Pinpoint the cell where the given text exists, returning its (x, y) midpoint coordinate. 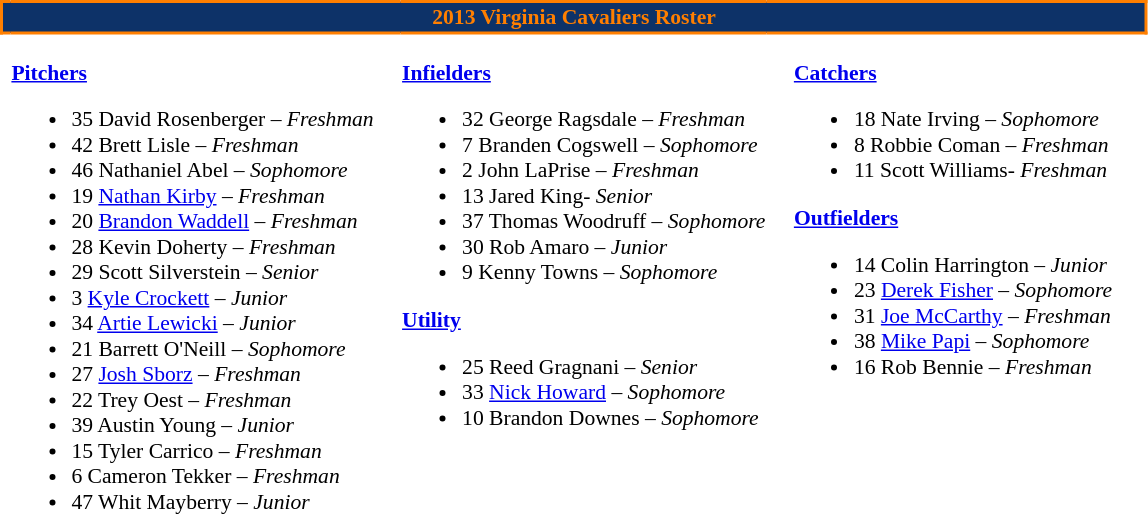
2013 Virginia Cavaliers Roster (574, 18)
